Output the [x, y] coordinate of the center of the cell containing the given text.  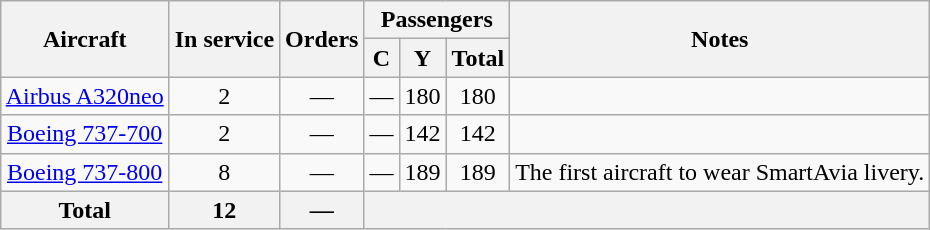
Y [422, 58]
Airbus A320neo [84, 96]
The first aircraft to wear SmartAvia livery. [720, 172]
Notes [720, 39]
Aircraft [84, 39]
12 [224, 210]
C [382, 58]
In service [224, 39]
8 [224, 172]
Passengers [437, 20]
Boeing 737-700 [84, 134]
Boeing 737-800 [84, 172]
Orders [322, 39]
